From the cell containing the given text, extract its center point as [x, y] coordinate. 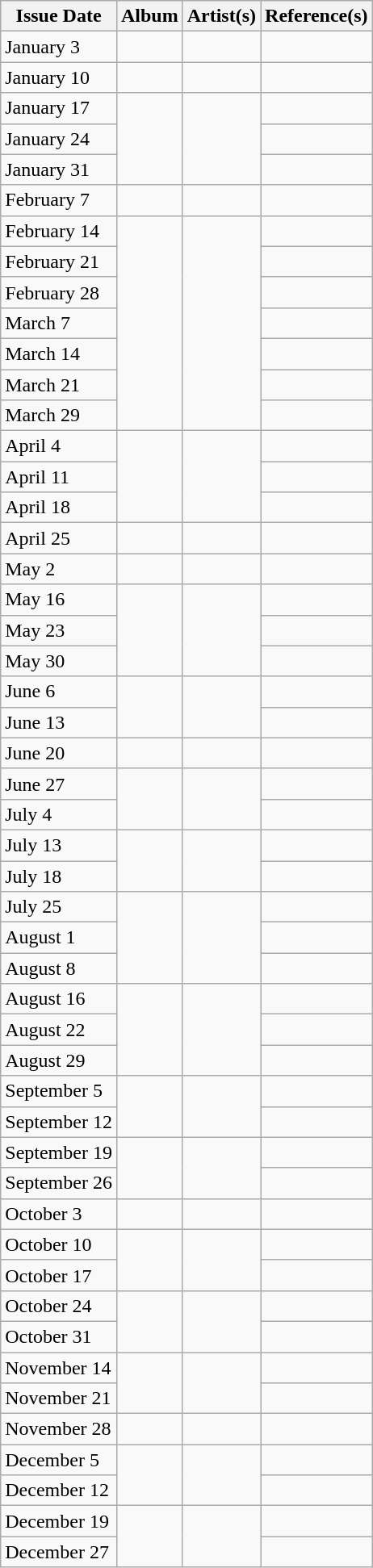
May 30 [59, 661]
June 27 [59, 784]
September 26 [59, 1183]
January 24 [59, 139]
January 10 [59, 77]
February 21 [59, 261]
April 25 [59, 538]
September 12 [59, 1122]
Reference(s) [316, 16]
August 8 [59, 968]
June 13 [59, 722]
February 7 [59, 200]
December 27 [59, 1552]
September 19 [59, 1152]
July 25 [59, 907]
July 4 [59, 814]
August 29 [59, 1060]
Issue Date [59, 16]
September 5 [59, 1091]
January 17 [59, 108]
April 18 [59, 508]
November 28 [59, 1429]
November 21 [59, 1399]
June 20 [59, 753]
May 16 [59, 600]
Album [149, 16]
August 1 [59, 938]
November 14 [59, 1368]
December 19 [59, 1521]
August 22 [59, 1030]
February 28 [59, 292]
March 29 [59, 416]
May 2 [59, 569]
October 3 [59, 1214]
April 4 [59, 446]
December 12 [59, 1491]
February 14 [59, 231]
December 5 [59, 1460]
March 21 [59, 385]
May 23 [59, 630]
April 11 [59, 477]
October 24 [59, 1306]
January 3 [59, 47]
October 17 [59, 1275]
August 16 [59, 999]
March 14 [59, 353]
October 31 [59, 1336]
October 10 [59, 1244]
March 7 [59, 323]
July 18 [59, 876]
July 13 [59, 845]
January 31 [59, 169]
Artist(s) [221, 16]
June 6 [59, 692]
